Detect which cell encompasses the target text, then output its (x, y) center coordinate. 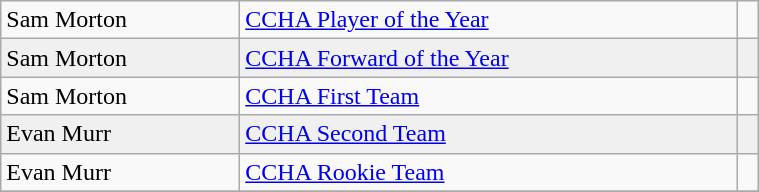
CCHA Forward of the Year (489, 58)
CCHA Second Team (489, 134)
CCHA First Team (489, 96)
CCHA Rookie Team (489, 172)
CCHA Player of the Year (489, 20)
